Pinpoint the cell where the given text exists, returning its [x, y] midpoint coordinate. 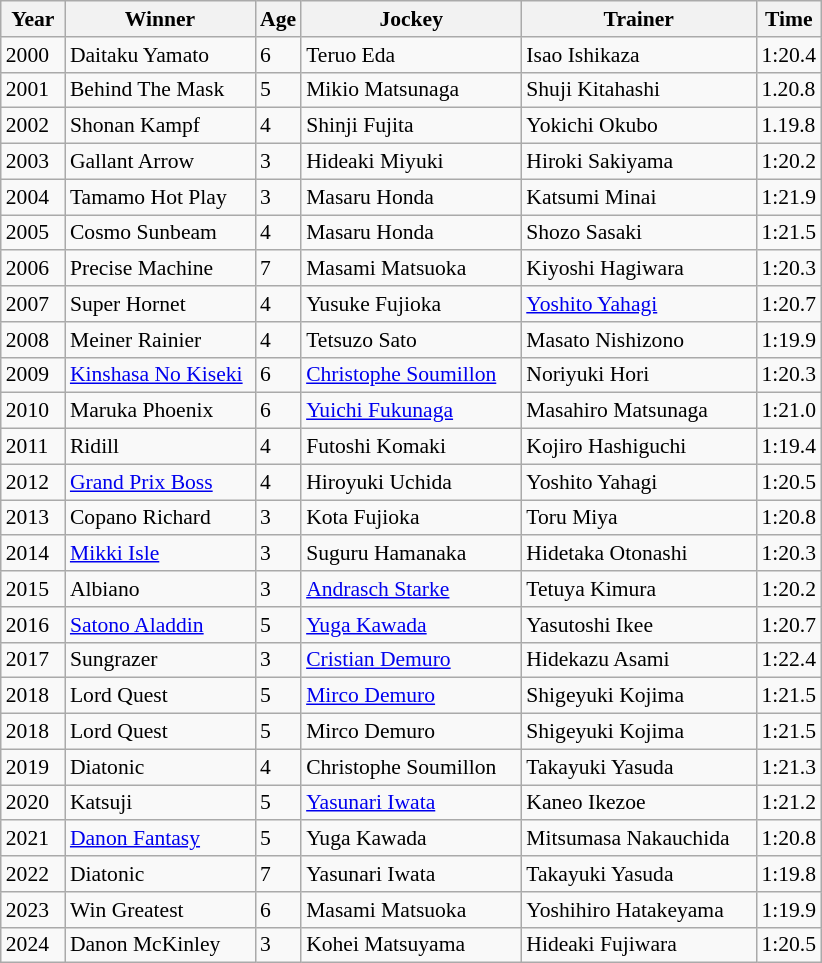
Kiyoshi Hagiwara [638, 269]
2024 [33, 945]
Danon Fantasy [160, 839]
Andrasch Starke [411, 589]
Precise Machine [160, 269]
Ridill [160, 447]
Year [33, 19]
Maruka Phoenix [160, 411]
Hideaki Miyuki [411, 162]
2015 [33, 589]
Futoshi Komaki [411, 447]
2003 [33, 162]
1:19.4 [788, 447]
Time [788, 19]
Mikio Matsunaga [411, 90]
Katsumi Minai [638, 197]
Super Hornet [160, 304]
Noriyuki Hori [638, 375]
Age [278, 19]
Hidekazu Asami [638, 660]
2005 [33, 233]
2013 [33, 518]
Albiano [160, 589]
Shinji Fujita [411, 126]
1.20.8 [788, 90]
1:22.4 [788, 660]
Toru Miya [638, 518]
1:21.0 [788, 411]
Yuichi Fukunaga [411, 411]
Kinshasa No Kiseki [160, 375]
2020 [33, 803]
2006 [33, 269]
2007 [33, 304]
Yusuke Fujioka [411, 304]
Kota Fujioka [411, 518]
1:21.9 [788, 197]
2021 [33, 839]
2004 [33, 197]
2000 [33, 55]
Meiner Rainier [160, 340]
2022 [33, 874]
1:21.3 [788, 767]
Shonan Kampf [160, 126]
2014 [33, 554]
Jockey [411, 19]
Kojiro Hashiguchi [638, 447]
Tetuya Kimura [638, 589]
2023 [33, 910]
1:20.4 [788, 55]
2001 [33, 90]
Hiroyuki Uchida [411, 482]
Teruo Eda [411, 55]
Hidetaka Otonashi [638, 554]
2012 [33, 482]
Yoshihiro Hatakeyama [638, 910]
Grand Prix Boss [160, 482]
2008 [33, 340]
Satono Aladdin [160, 625]
Trainer [638, 19]
2002 [33, 126]
Mitsumasa Nakauchida [638, 839]
Isao Ishikaza [638, 55]
2009 [33, 375]
1.19.8 [788, 126]
Mikki Isle [160, 554]
Danon McKinley [160, 945]
2019 [33, 767]
Hideaki Fujiwara [638, 945]
Sungrazer [160, 660]
Behind The Mask [160, 90]
Gallant Arrow [160, 162]
2011 [33, 447]
Yasutoshi Ikee [638, 625]
Cristian Demuro [411, 660]
Cosmo Sunbeam [160, 233]
Win Greatest [160, 910]
Katsuji [160, 803]
2017 [33, 660]
Hiroki Sakiyama [638, 162]
Daitaku Yamato [160, 55]
1:21.2 [788, 803]
Tetsuzo Sato [411, 340]
Tamamo Hot Play [160, 197]
1:19.8 [788, 874]
Shuji Kitahashi [638, 90]
Masahiro Matsunaga [638, 411]
Yokichi Okubo [638, 126]
Shozo Sasaki [638, 233]
Suguru Hamanaka [411, 554]
2016 [33, 625]
Masato Nishizono [638, 340]
Winner [160, 19]
Copano Richard [160, 518]
2010 [33, 411]
Kaneo Ikezoe [638, 803]
Kohei Matsuyama [411, 945]
